Return the (x, y) coordinate for the center point of the cell that contains the specified text.  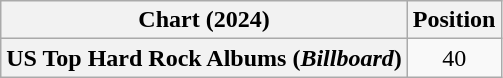
40 (454, 58)
Position (454, 20)
US Top Hard Rock Albums (Billboard) (204, 58)
Chart (2024) (204, 20)
